Detect which cell encompasses the target text, then output its [X, Y] center coordinate. 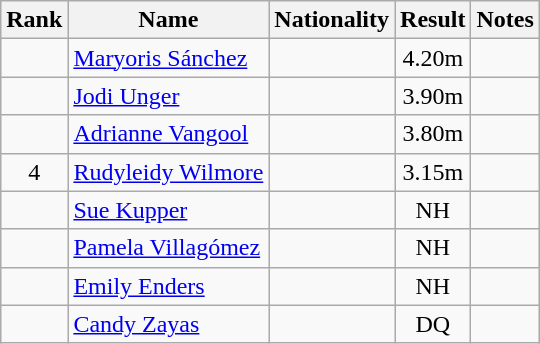
Jodi Unger [168, 96]
Notes [505, 20]
3.15m [433, 172]
Rudyleidy Wilmore [168, 172]
Adrianne Vangool [168, 134]
4.20m [433, 58]
Candy Zayas [168, 324]
3.80m [433, 134]
Name [168, 20]
Pamela Villagómez [168, 248]
DQ [433, 324]
Nationality [332, 20]
Rank [34, 20]
Sue Kupper [168, 210]
Maryoris Sánchez [168, 58]
Emily Enders [168, 286]
4 [34, 172]
3.90m [433, 96]
Result [433, 20]
